For the text-containing cell, return its midpoint in (X, Y) coordinate format. 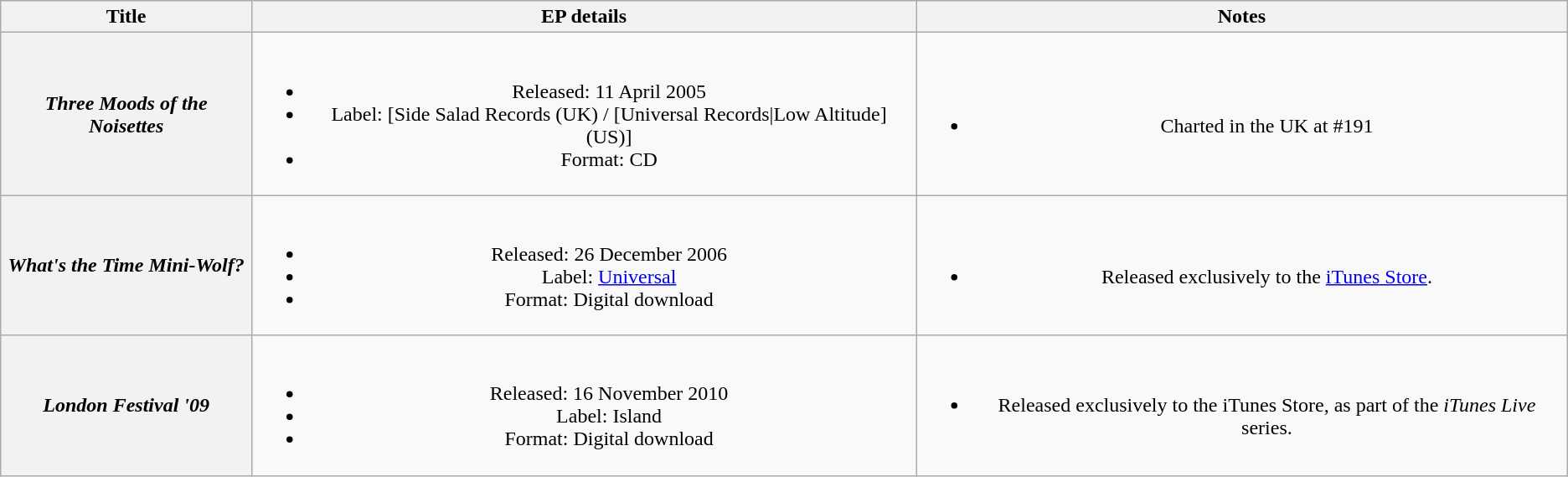
Released: 16 November 2010Label: IslandFormat: Digital download (583, 406)
Notes (1242, 17)
London Festival '09 (126, 406)
Released: 26 December 2006Label: UniversalFormat: Digital download (583, 265)
Three Moods of the Noisettes (126, 114)
Title (126, 17)
EP details (583, 17)
Released exclusively to the iTunes Store, as part of the iTunes Live series. (1242, 406)
Charted in the UK at #191 (1242, 114)
What's the Time Mini-Wolf? (126, 265)
Released exclusively to the iTunes Store. (1242, 265)
Released: 11 April 2005Label: [Side Salad Records (UK) / [Universal Records|Low Altitude] (US)]Format: CD (583, 114)
